Find where the given text appears and provide that cell's center as [X, Y] coordinate. 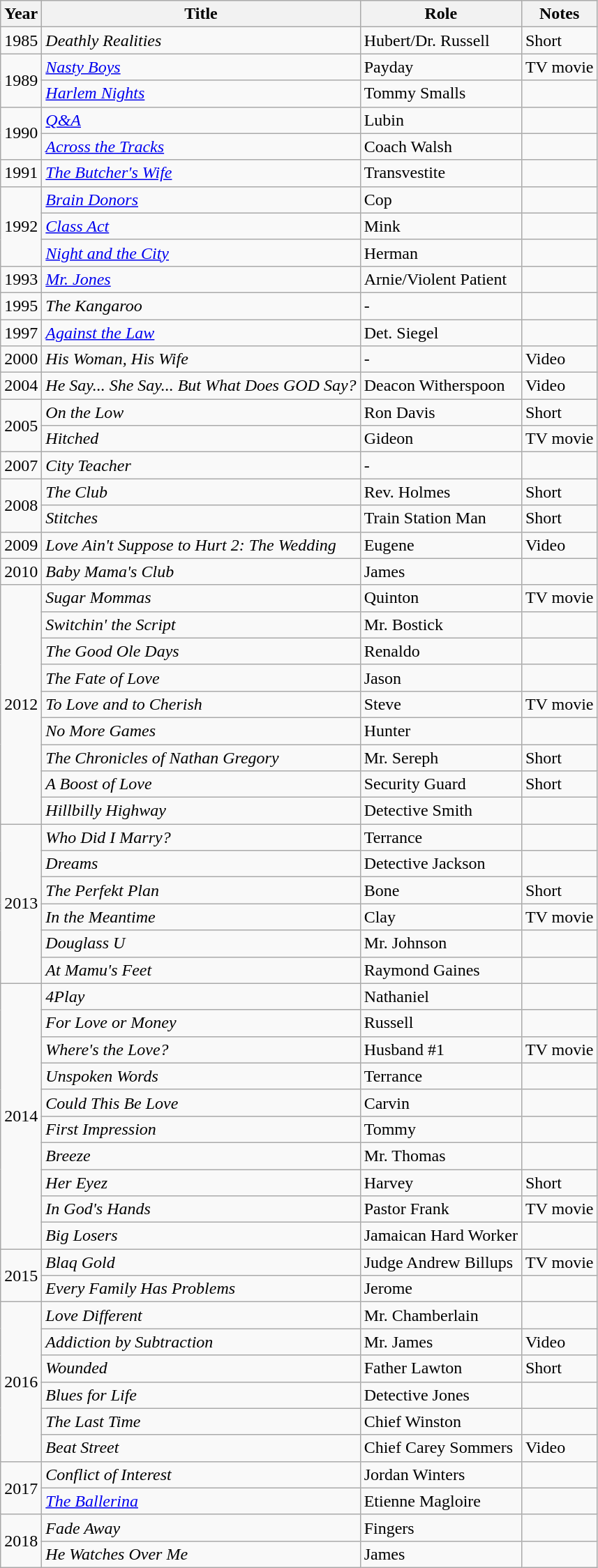
First Impression [201, 1129]
Carvin [441, 1103]
On the Low [201, 412]
Cop [441, 200]
Arnie/Violent Patient [441, 279]
Hunter [441, 731]
1985 [21, 40]
The Butcher's Wife [201, 173]
1990 [21, 133]
Stitches [201, 518]
Against the Law [201, 333]
Mink [441, 226]
Switchin' the Script [201, 625]
The Last Time [201, 1421]
A Boost of Love [201, 784]
No More Games [201, 731]
Love Ain't Suppose to Hurt 2: The Wedding [201, 545]
Mr. Jones [201, 279]
Mr. Bostick [441, 625]
Her Eyez [201, 1183]
1989 [21, 80]
Mr. Sereph [441, 757]
Year [21, 14]
Coach Walsh [441, 147]
Unspoken Words [201, 1076]
Brain Donors [201, 200]
Chief Carey Sommers [441, 1448]
Judge Andrew Billups [441, 1262]
The Kangaroo [201, 306]
Detective Jones [441, 1395]
Addiction by Subtraction [201, 1342]
Lubin [441, 120]
Could This Be Love [201, 1103]
Class Act [201, 226]
Sugar Mommas [201, 598]
Etienne Magloire [441, 1501]
Night and the City [201, 253]
Every Family Has Problems [201, 1289]
His Woman, His Wife [201, 359]
In the Meantime [201, 917]
Wounded [201, 1368]
Mr. Thomas [441, 1156]
Across the Tracks [201, 147]
Husband #1 [441, 1050]
Detective Jackson [441, 864]
Bone [441, 890]
Blaq Gold [201, 1262]
Ron Davis [441, 412]
Beat Street [201, 1448]
Rev. Holmes [441, 492]
Chief Winston [441, 1421]
The Fate of Love [201, 678]
2018 [21, 1541]
Nathaniel [441, 996]
1995 [21, 306]
Blues for Life [201, 1395]
Russell [441, 1023]
In God's Hands [201, 1209]
Transvestite [441, 173]
1993 [21, 279]
2004 [21, 386]
Notes [560, 14]
Who Did I Marry? [201, 837]
2014 [21, 1117]
2013 [21, 904]
Train Station Man [441, 518]
2000 [21, 359]
Mr. James [441, 1342]
Conflict of Interest [201, 1474]
Hitched [201, 439]
Jordan Winters [441, 1474]
2016 [21, 1382]
1991 [21, 173]
Jerome [441, 1289]
He Say... She Say... But What Does GOD Say? [201, 386]
City Teacher [201, 465]
Harlem Nights [201, 94]
Deathly Realities [201, 40]
Dreams [201, 864]
2008 [21, 505]
Fade Away [201, 1528]
Clay [441, 917]
Pastor Frank [441, 1209]
Steve [441, 704]
Jamaican Hard Worker [441, 1236]
2009 [21, 545]
The Good Ole Days [201, 651]
Mr. Chamberlain [441, 1315]
Det. Siegel [441, 333]
To Love and to Cherish [201, 704]
The Club [201, 492]
Title [201, 14]
Douglass U [201, 943]
2005 [21, 426]
Q&A [201, 120]
The Perfekt Plan [201, 890]
Detective Smith [441, 811]
2010 [21, 572]
2017 [21, 1488]
The Ballerina [201, 1501]
Deacon Witherspoon [441, 386]
Fingers [441, 1528]
Security Guard [441, 784]
For Love or Money [201, 1023]
2015 [21, 1276]
1997 [21, 333]
Nasty Boys [201, 67]
Quinton [441, 598]
2007 [21, 465]
Breeze [201, 1156]
Big Losers [201, 1236]
Herman [441, 253]
Tommy Smalls [441, 94]
Eugene [441, 545]
Harvey [441, 1183]
Hillbilly Highway [201, 811]
Father Lawton [441, 1368]
Mr. Johnson [441, 943]
At Mamu's Feet [201, 970]
Role [441, 14]
Gideon [441, 439]
Baby Mama's Club [201, 572]
Raymond Gaines [441, 970]
1992 [21, 226]
Where's the Love? [201, 1050]
Love Different [201, 1315]
Hubert/Dr. Russell [441, 40]
He Watches Over Me [201, 1554]
2012 [21, 705]
Renaldo [441, 651]
Payday [441, 67]
The Chronicles of Nathan Gregory [201, 757]
4Play [201, 996]
Jason [441, 678]
Tommy [441, 1129]
